Identify which cell holds the provided text, then report its (X, Y) central coordinate. 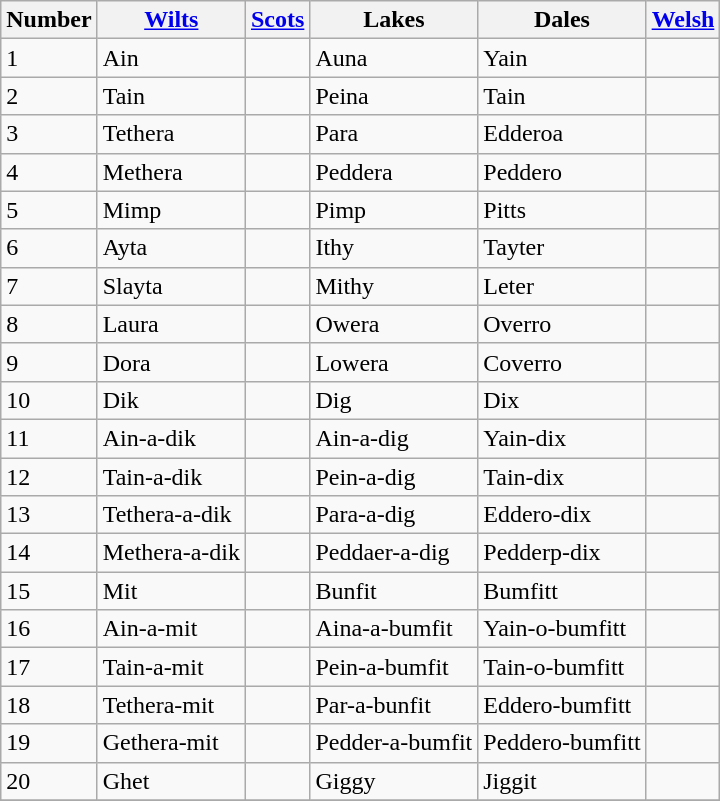
Slayta (171, 286)
Tain-o-bumfitt (562, 667)
16 (49, 629)
3 (49, 134)
Para (394, 134)
Jiggit (562, 781)
Lowera (394, 362)
Tain-dix (562, 477)
Tain-a-dik (171, 477)
Number (49, 20)
Mimp (171, 210)
20 (49, 781)
Bunfit (394, 591)
Bumfitt (562, 591)
Methera-a-dik (171, 553)
2 (49, 96)
Peddero-bumfitt (562, 743)
11 (49, 438)
Pein-a-bumfit (394, 667)
18 (49, 705)
Dix (562, 400)
Ain-a-mit (171, 629)
Overro (562, 324)
Laura (171, 324)
Par-a-bunfit (394, 705)
Methera (171, 172)
Ithy (394, 248)
Pein-a-dig (394, 477)
Dik (171, 400)
Ain-a-dig (394, 438)
Tethera-mit (171, 705)
Peddaer-a-dig (394, 553)
Ain-a-dik (171, 438)
15 (49, 591)
12 (49, 477)
6 (49, 248)
Yain-dix (562, 438)
1 (49, 58)
Auna (394, 58)
Lakes (394, 20)
Welsh (683, 20)
5 (49, 210)
Wilts (171, 20)
Owera (394, 324)
Para-a-dig (394, 515)
Dales (562, 20)
14 (49, 553)
19 (49, 743)
Eddero-bumfitt (562, 705)
Coverro (562, 362)
13 (49, 515)
Mit (171, 591)
Yain (562, 58)
Tethera (171, 134)
Aina-a-bumfit (394, 629)
Yain-o-bumfitt (562, 629)
Mithy (394, 286)
Gethera-mit (171, 743)
Dig (394, 400)
Ghet (171, 781)
9 (49, 362)
Pedderp-dix (562, 553)
Scots (277, 20)
Giggy (394, 781)
4 (49, 172)
Tain-a-mit (171, 667)
Dora (171, 362)
Peddero (562, 172)
Ayta (171, 248)
Edderoa (562, 134)
Tethera-a-dik (171, 515)
Leter (562, 286)
8 (49, 324)
Peddera (394, 172)
Ain (171, 58)
Tayter (562, 248)
Pimp (394, 210)
Eddero-dix (562, 515)
17 (49, 667)
7 (49, 286)
Pitts (562, 210)
10 (49, 400)
Pedder-a-bumfit (394, 743)
Peina (394, 96)
